Scan for the cell matching the given text and deliver its (X, Y) coordinate at center. 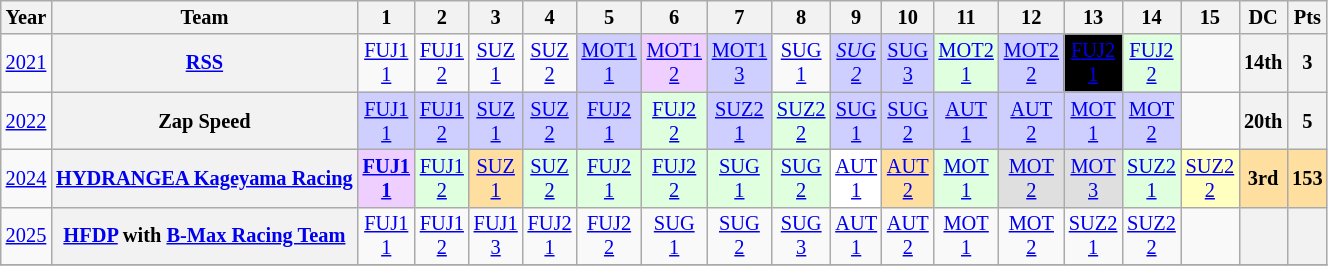
2024 (26, 178)
2022 (26, 121)
6 (674, 17)
Zap Speed (204, 121)
2 (442, 17)
12 (1032, 17)
Team (204, 17)
7 (740, 17)
8 (801, 17)
14th (1263, 63)
DC (1263, 17)
153 (1307, 178)
Pts (1307, 17)
HYDRANGEA Kageyama Racing (204, 178)
20th (1263, 121)
11 (966, 17)
2021 (26, 63)
FUJ13 (496, 236)
10 (908, 17)
MOT13 (740, 63)
HFDP with B-Max Racing Team (204, 236)
15 (1210, 17)
MOT12 (674, 63)
4 (550, 17)
MOT22 (1032, 63)
MOT21 (966, 63)
9 (856, 17)
MOT3 (1093, 178)
2025 (26, 236)
Year (26, 17)
3rd (1263, 178)
14 (1151, 17)
RSS (204, 63)
1 (386, 17)
MOT11 (608, 63)
13 (1093, 17)
